Extract the (X, Y) coordinate from the center of the cell holding the provided text.  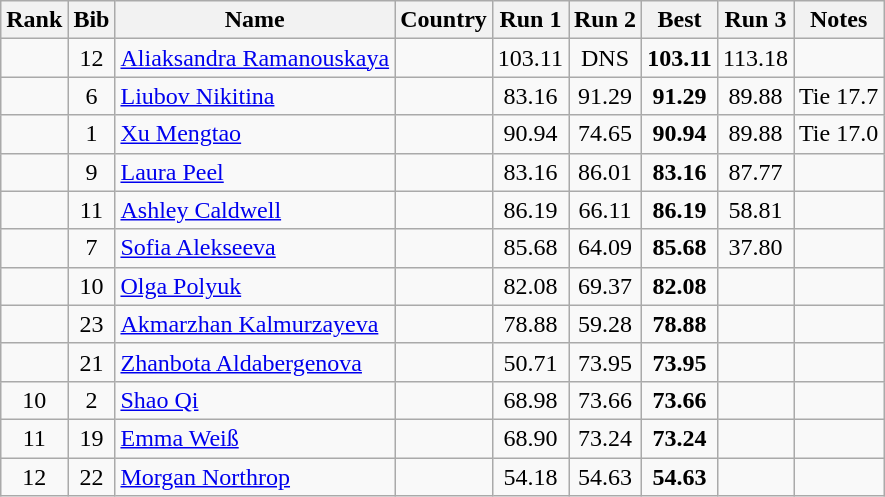
7 (92, 248)
Laura Peel (255, 172)
1 (92, 134)
Notes (839, 20)
Xu Mengtao (255, 134)
37.80 (755, 248)
Name (255, 20)
50.71 (530, 362)
Run 3 (755, 20)
9 (92, 172)
22 (92, 477)
Run 2 (604, 20)
Rank (34, 20)
58.81 (755, 210)
68.90 (530, 438)
Run 1 (530, 20)
68.98 (530, 400)
DNS (604, 58)
Tie 17.0 (839, 134)
Country (444, 20)
Aliaksandra Ramanouskaya (255, 58)
Olga Polyuk (255, 286)
54.18 (530, 477)
Sofia Alekseeva (255, 248)
Zhanbota Aldabergenova (255, 362)
23 (92, 324)
19 (92, 438)
Tie 17.7 (839, 96)
6 (92, 96)
64.09 (604, 248)
113.18 (755, 58)
Bib (92, 20)
Akmarzhan Kalmurzayeva (255, 324)
86.01 (604, 172)
87.77 (755, 172)
2 (92, 400)
Morgan Northrop (255, 477)
69.37 (604, 286)
21 (92, 362)
Ashley Caldwell (255, 210)
Liubov Nikitina (255, 96)
59.28 (604, 324)
Shao Qi (255, 400)
66.11 (604, 210)
Emma Weiß (255, 438)
74.65 (604, 134)
Best (680, 20)
